From the cell containing the given text, extract its center point as [x, y] coordinate. 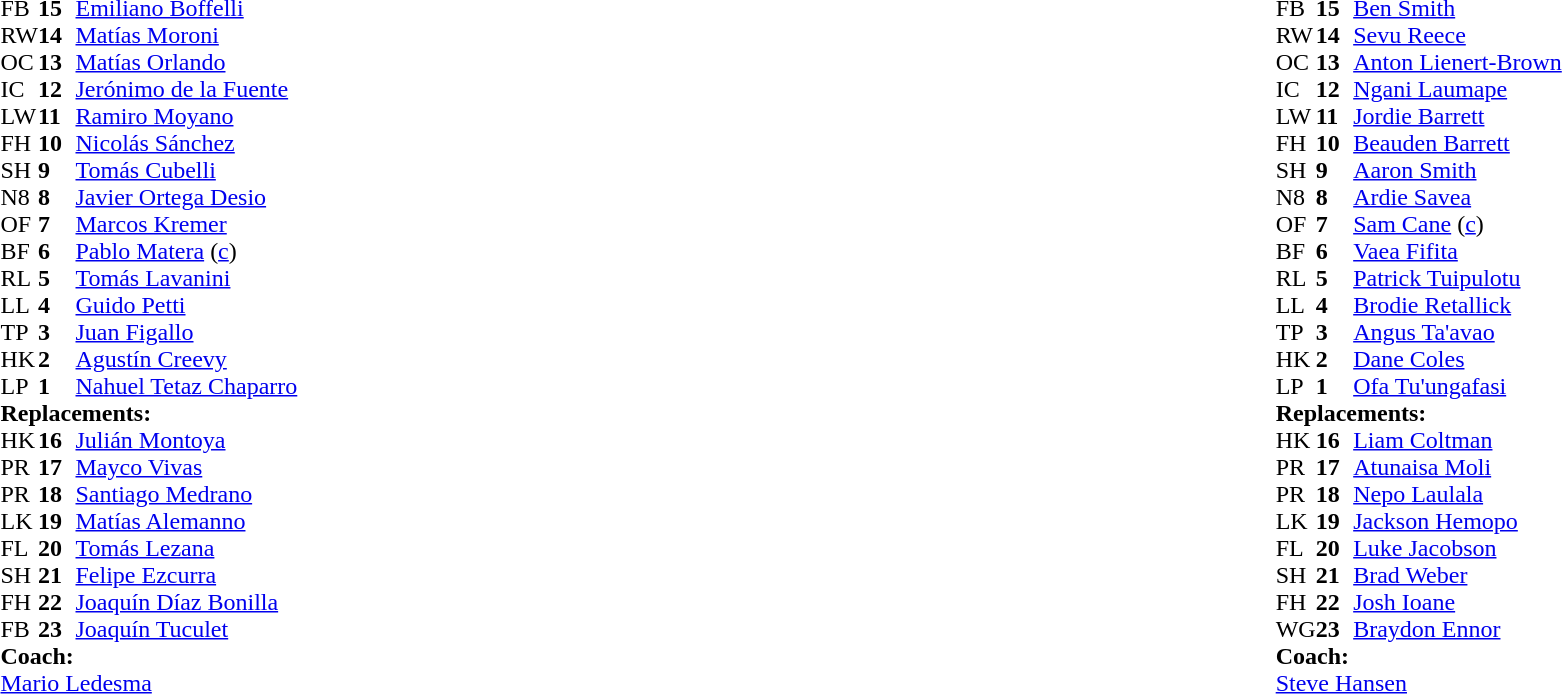
Brodie Retallick [1458, 306]
Brad Weber [1458, 576]
Matías Alemanno [187, 522]
Patrick Tuipulotu [1458, 278]
Ramiro Moyano [187, 116]
Jordie Barrett [1458, 116]
Agustín Creevy [187, 360]
FB [19, 630]
WG [1296, 630]
Tomás Lezana [187, 548]
Braydon Ennor [1458, 630]
Joaquín Tuculet [187, 630]
Beauden Barrett [1458, 144]
Santiago Medrano [187, 494]
Nicolás Sánchez [187, 144]
Nahuel Tetaz Chaparro [187, 386]
Jerónimo de la Fuente [187, 90]
Ofa Tu'ungafasi [1458, 386]
Sevu Reece [1458, 36]
Javier Ortega Desio [187, 198]
Matías Orlando [187, 62]
Julián Montoya [187, 440]
Josh Ioane [1458, 602]
Ngani Laumape [1458, 90]
Tomás Lavanini [187, 278]
Anton Lienert-Brown [1458, 62]
Mayco Vivas [187, 468]
Pablo Matera (c) [187, 252]
Liam Coltman [1458, 440]
Sam Cane (c) [1458, 224]
Matías Moroni [187, 36]
Dane Coles [1458, 360]
Aaron Smith [1458, 170]
Felipe Ezcurra [187, 576]
Vaea Fifita [1458, 252]
Nepo Laulala [1458, 494]
Guido Petti [187, 306]
Juan Figallo [187, 332]
Atunaisa Moli [1458, 468]
Luke Jacobson [1458, 548]
Joaquín Díaz Bonilla [187, 602]
Marcos Kremer [187, 224]
Jackson Hemopo [1458, 522]
Angus Ta'avao [1458, 332]
Tomás Cubelli [187, 170]
Ardie Savea [1458, 198]
